Identify which cell holds the provided text, then report its (X, Y) central coordinate. 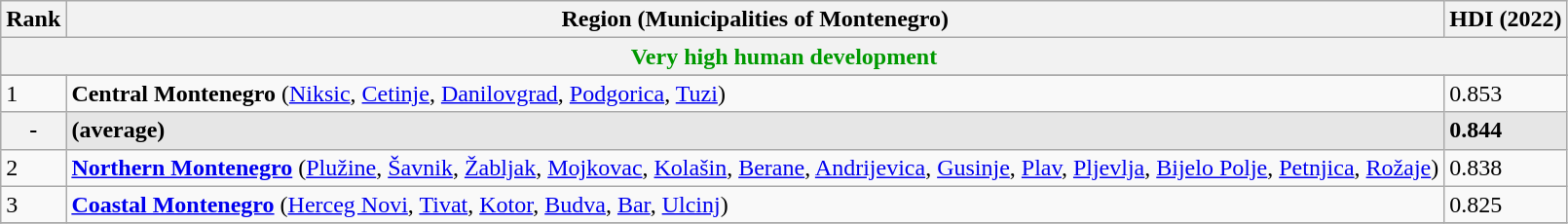
1 (33, 93)
0.844 (1506, 131)
(average) (756, 131)
0.825 (1506, 205)
0.853 (1506, 93)
- (33, 131)
Rank (33, 19)
0.838 (1506, 168)
2 (33, 168)
Very high human development (784, 56)
Central Montenegro (Niksic, Cetinje, Danilovgrad, Podgorica, Tuzi) (756, 93)
3 (33, 205)
HDI (2022) (1506, 19)
Coastal Montenegro (Herceg Novi, Tivat, Kotor, Budva, Bar, Ulcinj) (756, 205)
Northern Montenegro (Plužine, Šavnik, Žabljak, Mojkovac, Kolašin, Berane, Andrijevica, Gusinje, Plav, Pljevlja, Bijelo Polje, Petnjica, Rožaje) (756, 168)
Region (Municipalities of Montenegro) (756, 19)
